Provide the (x, y) coordinate of the cell's center where the given text is located.  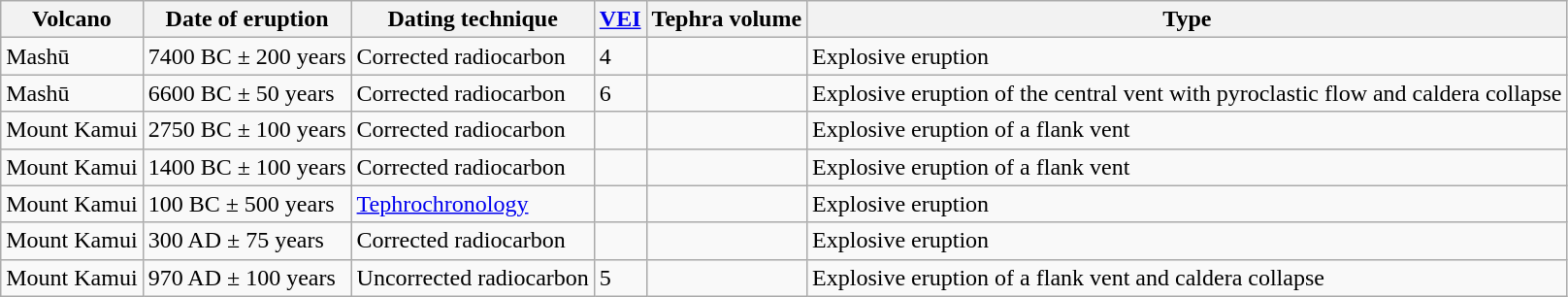
100 BC ± 500 years (246, 204)
VEI (620, 19)
7400 BC ± 200 years (246, 56)
Explosive eruption of the central vent with pyroclastic flow and caldera collapse (1188, 93)
Date of eruption (246, 19)
Tephra volume (727, 19)
Volcano (72, 19)
6600 BC ± 50 years (246, 93)
300 AD ± 75 years (246, 241)
Type (1188, 19)
6 (620, 93)
5 (620, 278)
4 (620, 56)
Dating technique (473, 19)
Tephrochronology (473, 204)
2750 BC ± 100 years (246, 130)
970 AD ± 100 years (246, 278)
1400 BC ± 100 years (246, 167)
Explosive eruption of a flank vent and caldera collapse (1188, 278)
Uncorrected radiocarbon (473, 278)
